For the text-containing cell, return its midpoint in [x, y] coordinate format. 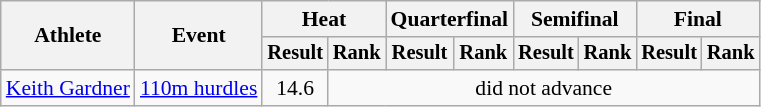
Athlete [68, 36]
Semifinal [574, 19]
Keith Gardner [68, 88]
Event [198, 36]
Final [698, 19]
110m hurdles [198, 88]
14.6 [295, 88]
Heat [324, 19]
Quarterfinal [450, 19]
did not advance [544, 88]
